Identify which cell holds the provided text, then report its [X, Y] central coordinate. 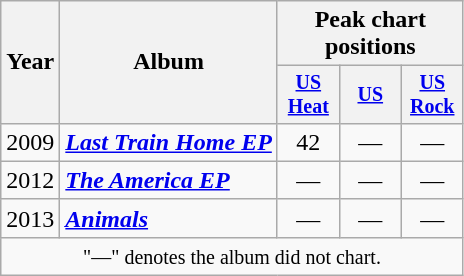
42 [308, 142]
Peak chart positions [370, 34]
Animals [169, 218]
2013 [30, 218]
2012 [30, 180]
US Rock [432, 94]
2009 [30, 142]
USHeat [308, 94]
Last Train Home EP [169, 142]
US [370, 94]
"—" denotes the album did not chart. [232, 256]
Album [169, 62]
Year [30, 62]
The America EP [169, 180]
